Return the [X, Y] coordinate for the center point of the cell that contains the specified text.  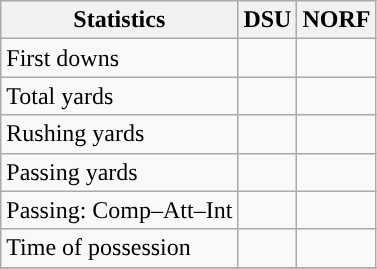
First downs [120, 58]
Time of possession [120, 248]
Passing: Comp–Att–Int [120, 210]
Total yards [120, 96]
Statistics [120, 20]
NORF [336, 20]
Passing yards [120, 172]
DSU [268, 20]
Rushing yards [120, 134]
